Detect which cell encompasses the target text, then output its (X, Y) center coordinate. 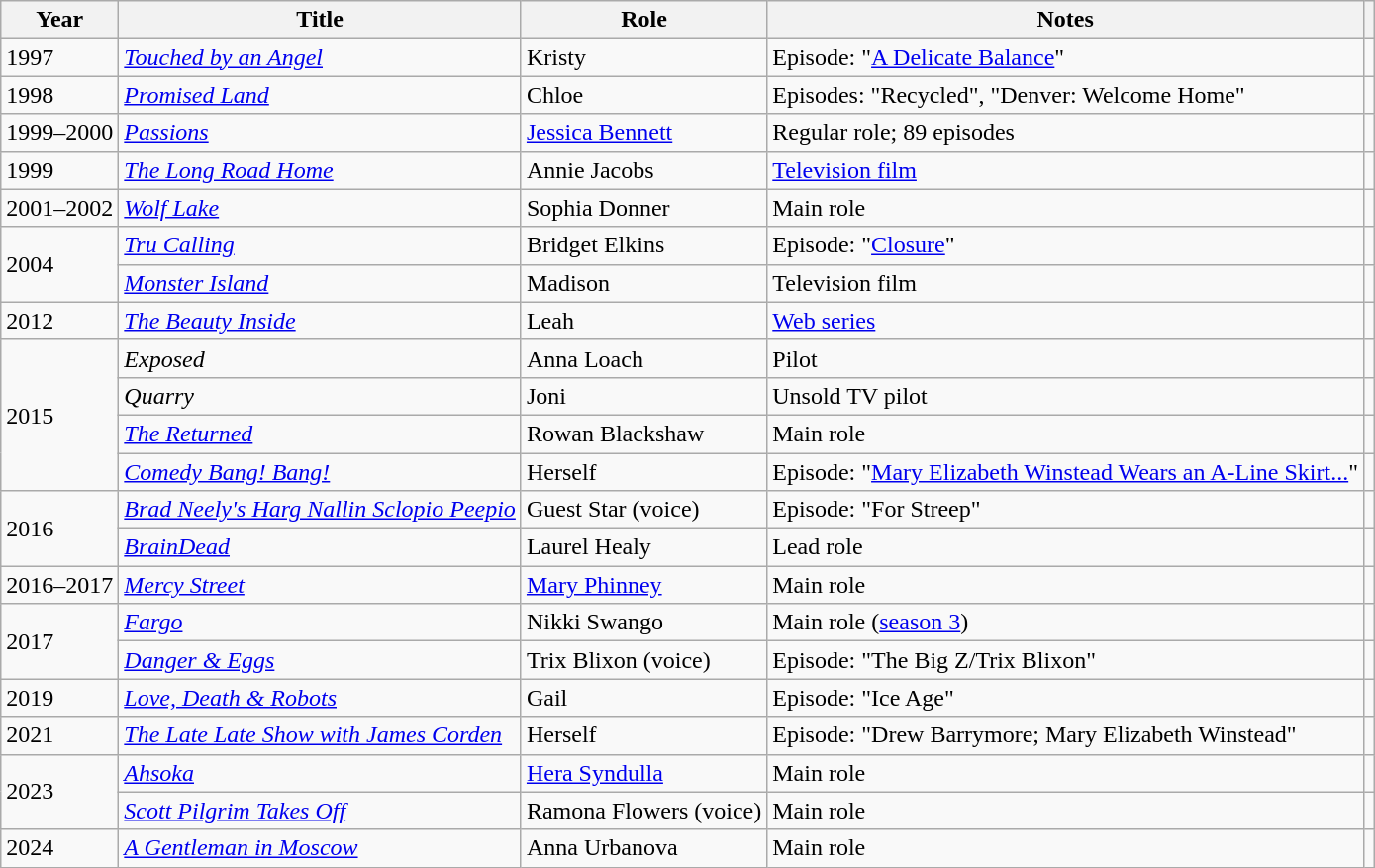
Rowan Blackshaw (643, 434)
Anna Urbanova (643, 848)
1999 (59, 170)
Trix Blixon (voice) (643, 660)
The Returned (321, 434)
2004 (59, 264)
Role (643, 20)
Lead role (1065, 547)
Exposed (321, 358)
1997 (59, 57)
Episode: "For Streep" (1065, 510)
Regular role; 89 episodes (1065, 133)
Notes (1065, 20)
Wolf Lake (321, 208)
2001–2002 (59, 208)
2016–2017 (59, 585)
2024 (59, 848)
Episode: "The Big Z/Trix Blixon" (1065, 660)
Love, Death & Robots (321, 698)
Episode: "Drew Barrymore; Mary Elizabeth Winstead" (1065, 735)
Chloe (643, 95)
2021 (59, 735)
Sophia Donner (643, 208)
Pilot (1065, 358)
Gail (643, 698)
Mercy Street (321, 585)
Unsold TV pilot (1065, 396)
2023 (59, 792)
Quarry (321, 396)
Ramona Flowers (voice) (643, 811)
Promised Land (321, 95)
Episode: "Ice Age" (1065, 698)
Joni (643, 396)
Monster Island (321, 283)
Hera Syndulla (643, 773)
2016 (59, 529)
Annie Jacobs (643, 170)
Scott Pilgrim Takes Off (321, 811)
Leah (643, 321)
2015 (59, 415)
Fargo (321, 623)
Comedy Bang! Bang! (321, 472)
2012 (59, 321)
Tru Calling (321, 245)
Episode: "Closure" (1065, 245)
Ahsoka (321, 773)
Kristy (643, 57)
A Gentleman in Moscow (321, 848)
Laurel Healy (643, 547)
Title (321, 20)
Main role (season 3) (1065, 623)
Jessica Bennett (643, 133)
Web series (1065, 321)
Bridget Elkins (643, 245)
2019 (59, 698)
The Beauty Inside (321, 321)
Mary Phinney (643, 585)
Guest Star (voice) (643, 510)
Episode: "A Delicate Balance" (1065, 57)
Touched by an Angel (321, 57)
2017 (59, 641)
Nikki Swango (643, 623)
Madison (643, 283)
Anna Loach (643, 358)
Episode: "Mary Elizabeth Winstead Wears an A-Line Skirt..." (1065, 472)
The Late Late Show with James Corden (321, 735)
BrainDead (321, 547)
Passions (321, 133)
Episodes: "Recycled", "Denver: Welcome Home" (1065, 95)
1999–2000 (59, 133)
Danger & Eggs (321, 660)
The Long Road Home (321, 170)
1998 (59, 95)
Year (59, 20)
Brad Neely's Harg Nallin Sclopio Peepio (321, 510)
